Identify which cell holds the provided text, then report its (X, Y) central coordinate. 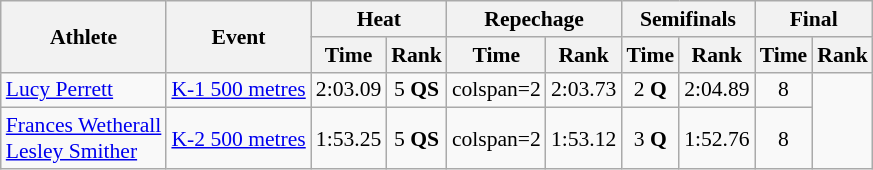
2:03.09 (348, 90)
Athlete (84, 36)
1:52.76 (716, 138)
Event (238, 36)
2:03.73 (584, 90)
2:04.89 (716, 90)
1:53.12 (584, 138)
3 Q (650, 138)
1:53.25 (348, 138)
Repechage (534, 19)
2 Q (650, 90)
K-1 500 metres (238, 90)
Heat (379, 19)
Frances WetherallLesley Smither (84, 138)
Semifinals (688, 19)
K-2 500 metres (238, 138)
Final (814, 19)
Lucy Perrett (84, 90)
